Return (X, Y) of the center of cell containing provided text 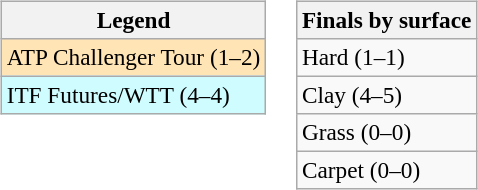
Legend (133, 20)
Grass (0–0) (387, 133)
Finals by surface (387, 20)
ATP Challenger Tour (1–2) (133, 57)
Clay (4–5) (387, 95)
Carpet (0–0) (387, 171)
Hard (1–1) (387, 57)
ITF Futures/WTT (4–4) (133, 95)
